For the text-containing cell, return its midpoint in (X, Y) coordinate format. 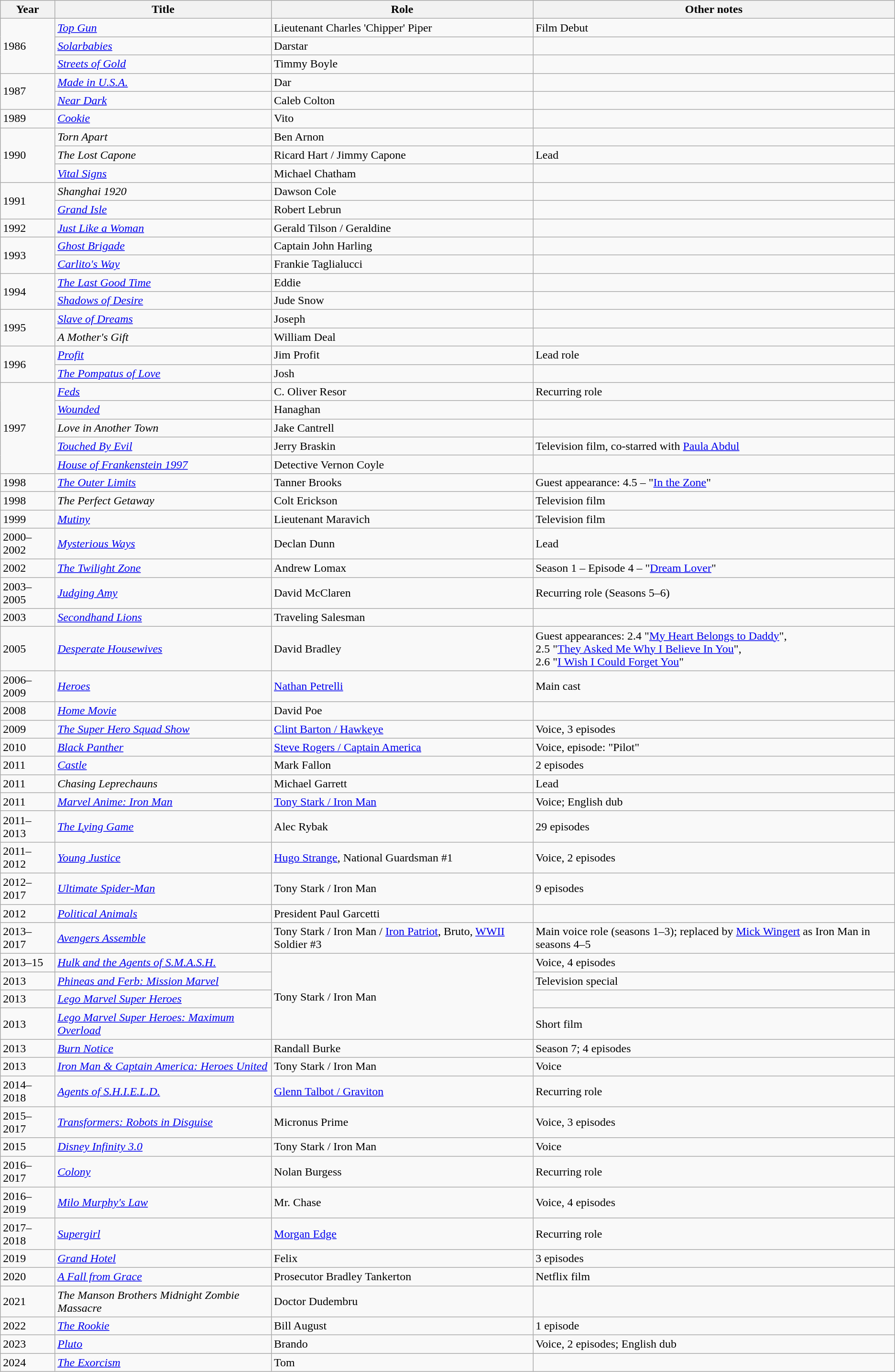
Jake Cantrell (403, 428)
Micronus Prime (403, 1122)
Feds (164, 392)
David McClaren (403, 593)
Streets of Gold (164, 64)
Hulk and the Agents of S.M.A.S.H. (164, 963)
Burn Notice (164, 1048)
Profit (164, 355)
Other notes (714, 10)
Main cast (714, 686)
Near Dark (164, 100)
2011–2012 (28, 858)
1995 (28, 328)
2010 (28, 747)
2012–2017 (28, 888)
Randall Burke (403, 1048)
Jude Snow (403, 301)
House of Frankenstein 1997 (164, 464)
A Mother's Gift (164, 337)
Lego Marvel Super Heroes: Maximum Overload (164, 1024)
Ben Arnon (403, 137)
1997 (28, 428)
Heroes (164, 686)
Season 1 – Episode 4 – "Dream Lover" (714, 568)
Black Panther (164, 747)
Gerald Tilson / Geraldine (403, 228)
Vito (403, 119)
2023 (28, 1344)
Shadows of Desire (164, 301)
Clint Barton / Hawkeye (403, 729)
The Rookie (164, 1326)
Tony Stark / Iron Man / Iron Patriot, Bruto, WWII Soldier #3 (403, 938)
2006–2009 (28, 686)
1992 (28, 228)
1999 (28, 519)
Title (164, 10)
Judging Amy (164, 593)
2003 (28, 618)
Colony (164, 1171)
Lieutenant Charles 'Chipper' Piper (403, 28)
Cookie (164, 119)
2 episodes (714, 765)
2012 (28, 914)
The Exorcism (164, 1362)
Castle (164, 765)
Jerry Braskin (403, 446)
3 episodes (714, 1258)
2000–2002 (28, 544)
2014–2018 (28, 1091)
Michael Garrett (403, 784)
Guest appearance: 4.5 – "In the Zone" (714, 482)
9 episodes (714, 888)
David Bradley (403, 649)
2016–2017 (28, 1171)
C. Oliver Resor (403, 392)
Declan Dunn (403, 544)
Prosecutor Bradley Tankerton (403, 1276)
Traveling Salesman (403, 618)
The Last Good Time (164, 283)
Recurring role (Seasons 5–6) (714, 593)
Jim Profit (403, 355)
Carlito's Way (164, 264)
The Manson Brothers Midnight Zombie Massacre (164, 1301)
Michael Chatham (403, 173)
Morgan Edge (403, 1233)
1987 (28, 91)
Television special (714, 981)
Lieutenant Maravich (403, 519)
Andrew Lomax (403, 568)
1986 (28, 46)
Nolan Burgess (403, 1171)
Phineas and Ferb: Mission Marvel (164, 981)
2011–2013 (28, 826)
Lego Marvel Super Heroes (164, 999)
Chasing Leprechauns (164, 784)
The Perfect Getaway (164, 501)
Television film, co-starred with Paula Abdul (714, 446)
Secondhand Lions (164, 618)
2013–15 (28, 963)
Darstar (403, 46)
Film Debut (714, 28)
Colt Erickson (403, 501)
Year (28, 10)
Marvel Anime: Iron Man (164, 802)
2002 (28, 568)
Brando (403, 1344)
2005 (28, 649)
Guest appearances: 2.4 "My Heart Belongs to Daddy", 2.5 "They Asked Me Why I Believe In You", 2.6 "I Wish I Could Forget You" (714, 649)
Mark Fallon (403, 765)
1994 (28, 292)
The Lost Capone (164, 155)
2020 (28, 1276)
Slave of Dreams (164, 319)
2013–2017 (28, 938)
Role (403, 10)
Season 7; 4 episodes (714, 1048)
1991 (28, 200)
29 episodes (714, 826)
Disney Infinity 3.0 (164, 1147)
Glenn Talbot / Graviton (403, 1091)
Wounded (164, 410)
Just Like a Woman (164, 228)
David Poe (403, 711)
Pluto (164, 1344)
Nathan Petrelli (403, 686)
Solarbabies (164, 46)
Ghost Brigade (164, 246)
2024 (28, 1362)
Touched By Evil (164, 446)
Netflix film (714, 1276)
1990 (28, 155)
Ricard Hart / Jimmy Capone (403, 155)
The Outer Limits (164, 482)
1989 (28, 119)
2017–2018 (28, 1233)
The Lying Game (164, 826)
Steve Rogers / Captain America (403, 747)
President Paul Garcetti (403, 914)
Joseph (403, 319)
Tanner Brooks (403, 482)
Shanghai 1920 (164, 191)
Made in U.S.A. (164, 82)
William Deal (403, 337)
Doctor Dudembru (403, 1301)
Voice, episode: "Pilot" (714, 747)
Desperate Housewives (164, 649)
Agents of S.H.I.E.L.D. (164, 1091)
Mysterious Ways (164, 544)
Detective Vernon Coyle (403, 464)
Frankie Taglialucci (403, 264)
Supergirl (164, 1233)
Ultimate Spider-Man (164, 888)
Young Justice (164, 858)
Lead role (714, 355)
Torn Apart (164, 137)
Timmy Boyle (403, 64)
Grand Isle (164, 209)
Voice, 2 episodes (714, 858)
2003–2005 (28, 593)
1993 (28, 255)
2008 (28, 711)
Felix (403, 1258)
Short film (714, 1024)
Main voice role (seasons 1–3); replaced by Mick Wingert as Iron Man in seasons 4–5 (714, 938)
Voice; English dub (714, 802)
Top Gun (164, 28)
Eddie (403, 283)
Mr. Chase (403, 1203)
2009 (28, 729)
Mutiny (164, 519)
Robert Lebrun (403, 209)
Josh (403, 373)
Dawson Cole (403, 191)
2016–2019 (28, 1203)
Transformers: Robots in Disguise (164, 1122)
Vital Signs (164, 173)
Bill August (403, 1326)
Home Movie (164, 711)
Caleb Colton (403, 100)
The Super Hero Squad Show (164, 729)
Political Animals (164, 914)
A Fall from Grace (164, 1276)
2021 (28, 1301)
Voice, 2 episodes; English dub (714, 1344)
Tom (403, 1362)
The Twilight Zone (164, 568)
Hanaghan (403, 410)
Captain John Harling (403, 246)
1 episode (714, 1326)
Hugo Strange, National Guardsman #1 (403, 858)
Grand Hotel (164, 1258)
The Pompatus of Love (164, 373)
Dar (403, 82)
Iron Man & Captain America: Heroes United (164, 1067)
2022 (28, 1326)
2015–2017 (28, 1122)
Alec Rybak (403, 826)
Love in Another Town (164, 428)
Avengers Assemble (164, 938)
2015 (28, 1147)
Milo Murphy's Law (164, 1203)
2019 (28, 1258)
1996 (28, 364)
